Return (x, y) of the center of cell containing provided text 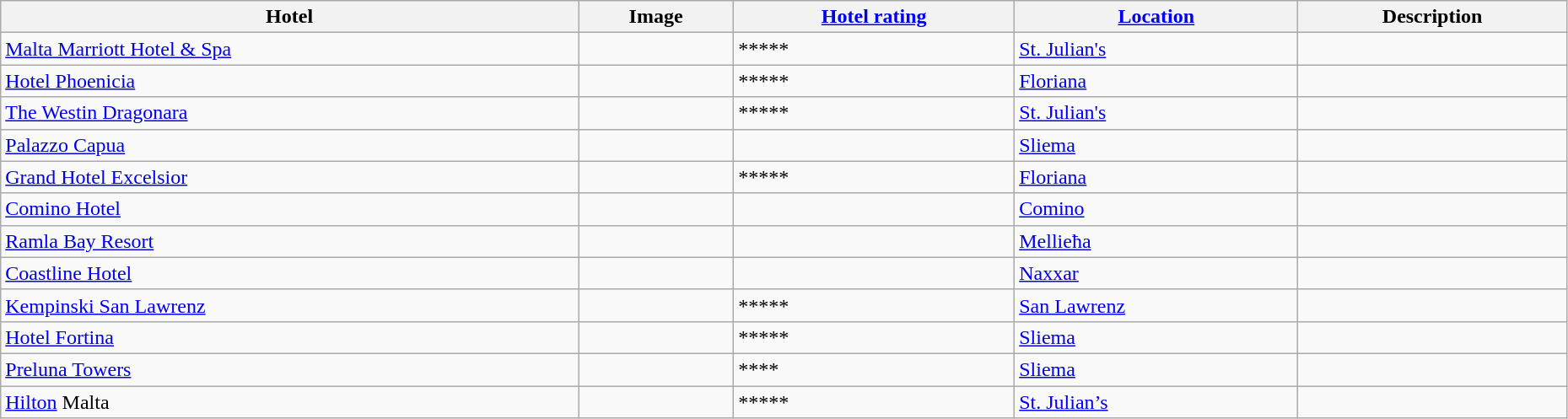
Preluna Towers (290, 369)
Grand Hotel Excelsior (290, 177)
Coastline Hotel (290, 273)
Comino Hotel (290, 209)
**** (874, 369)
Kempinski San Lawrenz (290, 305)
Mellieħa (1156, 241)
Hotel rating (874, 17)
Palazzo Capua (290, 145)
Ramla Bay Resort (290, 241)
Naxxar (1156, 273)
Malta Marriott Hotel & Spa (290, 49)
Location (1156, 17)
The Westin Dragonara (290, 113)
Image (656, 17)
Hotel Phoenicia (290, 81)
Hotel Fortina (290, 337)
Comino (1156, 209)
San Lawrenz (1156, 305)
Description (1432, 17)
Hotel (290, 17)
Hilton Malta (290, 402)
St. Julian’s (1156, 402)
